Determine the (X, Y) coordinate at the center of the cell enclosing the given text.  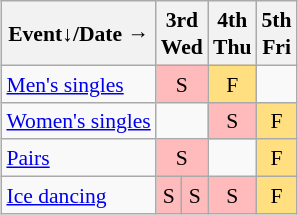
Men's singles (78, 84)
Pairs (78, 158)
Ice dancing (78, 194)
Women's singles (78, 120)
5thFri (276, 33)
Event↓/Date → (78, 33)
4thThu (232, 33)
3rdWed (182, 33)
